Return the [x, y] coordinate for the center point of the cell that contains the specified text.  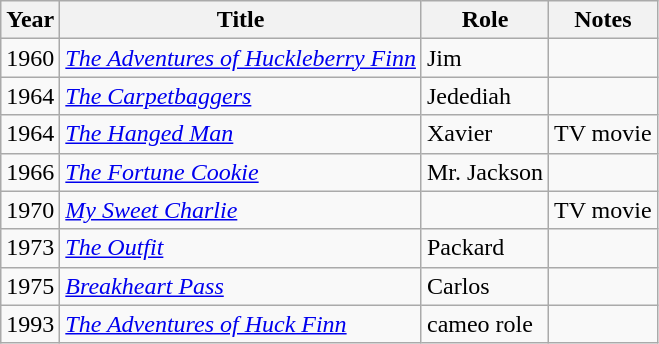
1960 [30, 58]
Breakheart Pass [241, 286]
Packard [484, 248]
Jim [484, 58]
Mr. Jackson [484, 172]
The Adventures of Huck Finn [241, 324]
The Carpetbaggers [241, 96]
1993 [30, 324]
My Sweet Charlie [241, 210]
1970 [30, 210]
Year [30, 20]
The Fortune Cookie [241, 172]
Carlos [484, 286]
1966 [30, 172]
Role [484, 20]
1973 [30, 248]
The Outfit [241, 248]
cameo role [484, 324]
The Hanged Man [241, 134]
Notes [604, 20]
Title [241, 20]
Jedediah [484, 96]
Xavier [484, 134]
1975 [30, 286]
The Adventures of Huckleberry Finn [241, 58]
